Return the (x, y) coordinate for the center point of the cell that contains the specified text.  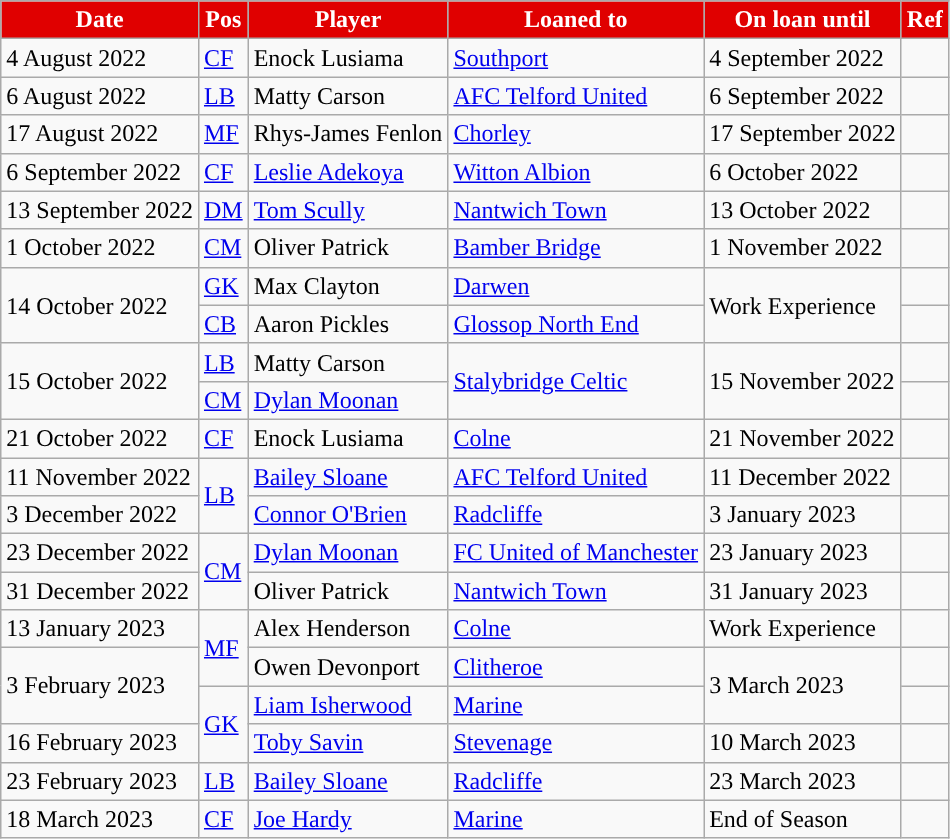
1 October 2022 (100, 248)
Loaned to (576, 20)
Liam Isherwood (348, 705)
Aaron Pickles (348, 324)
DM (223, 210)
Toby Savin (348, 743)
1 November 2022 (803, 248)
Joe Hardy (348, 819)
CB (223, 324)
6 August 2022 (100, 96)
Rhys-James Fenlon (348, 134)
Darwen (576, 286)
18 March 2023 (100, 819)
Max Clayton (348, 286)
FC United of Manchester (576, 553)
21 October 2022 (100, 438)
Southport (576, 58)
3 January 2023 (803, 515)
6 October 2022 (803, 172)
Date (100, 20)
Bamber Bridge (576, 248)
3 February 2023 (100, 686)
23 December 2022 (100, 553)
Player (348, 20)
16 February 2023 (100, 743)
13 September 2022 (100, 210)
Leslie Adekoya (348, 172)
11 December 2022 (803, 477)
Alex Henderson (348, 629)
31 January 2023 (803, 591)
4 September 2022 (803, 58)
Owen Devonport (348, 667)
11 November 2022 (100, 477)
31 December 2022 (100, 591)
Stevenage (576, 743)
15 October 2022 (100, 381)
Ref (924, 20)
13 January 2023 (100, 629)
Clitheroe (576, 667)
3 March 2023 (803, 686)
Connor O'Brien (348, 515)
13 October 2022 (803, 210)
21 November 2022 (803, 438)
10 March 2023 (803, 743)
Tom Scully (348, 210)
End of Season (803, 819)
Stalybridge Celtic (576, 381)
Pos (223, 20)
On loan until (803, 20)
14 October 2022 (100, 305)
23 January 2023 (803, 553)
15 November 2022 (803, 381)
Witton Albion (576, 172)
3 December 2022 (100, 515)
4 August 2022 (100, 58)
Glossop North End (576, 324)
17 August 2022 (100, 134)
23 March 2023 (803, 781)
23 February 2023 (100, 781)
Chorley (576, 134)
17 September 2022 (803, 134)
